Identify which cell holds the provided text, then report its (X, Y) central coordinate. 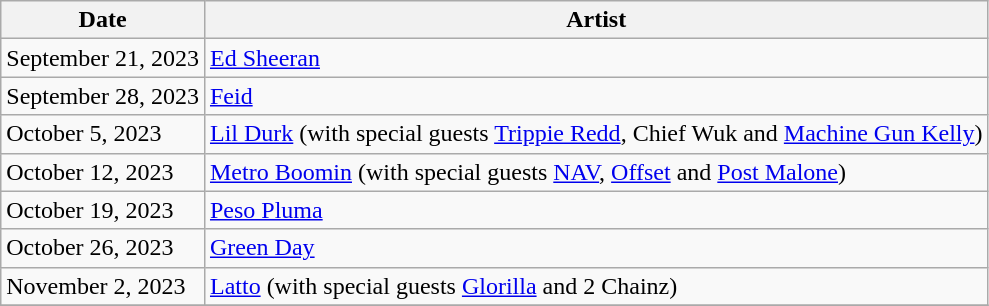
October 5, 2023 (103, 134)
Artist (596, 20)
Date (103, 20)
November 2, 2023 (103, 286)
October 19, 2023 (103, 210)
Lil Durk (with special guests Trippie Redd, Chief Wuk and Machine Gun Kelly) (596, 134)
Latto (with special guests Glorilla and 2 Chainz) (596, 286)
Peso Pluma (596, 210)
October 26, 2023 (103, 248)
Metro Boomin (with special guests NAV, Offset and Post Malone) (596, 172)
September 28, 2023 (103, 96)
September 21, 2023 (103, 58)
Green Day (596, 248)
Ed Sheeran (596, 58)
October 12, 2023 (103, 172)
Feid (596, 96)
